Identify which cell holds the provided text, then report its [X, Y] central coordinate. 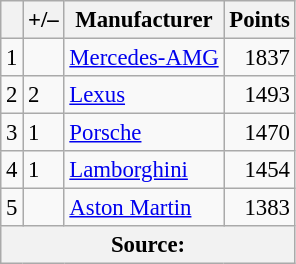
1470 [260, 133]
3 [12, 133]
1383 [260, 208]
5 [12, 208]
Lamborghini [144, 170]
1454 [260, 170]
+/– [44, 20]
4 [12, 170]
1493 [260, 95]
Lexus [144, 95]
Porsche [144, 133]
Points [260, 20]
Aston Martin [144, 208]
Manufacturer [144, 20]
Mercedes-AMG [144, 58]
Source: [148, 245]
1837 [260, 58]
